Extract the (X, Y) coordinate from the center of the cell holding the provided text.  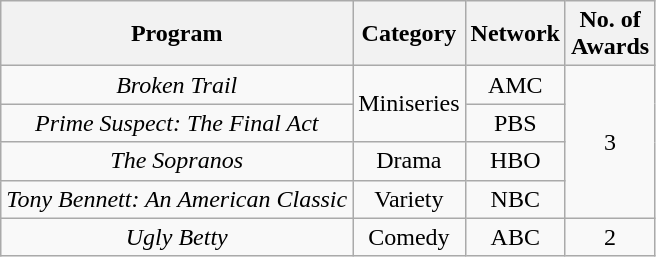
Drama (409, 161)
NBC (515, 199)
2 (610, 237)
The Sopranos (177, 161)
Program (177, 34)
Network (515, 34)
AMC (515, 85)
Tony Bennett: An American Classic (177, 199)
PBS (515, 123)
Prime Suspect: The Final Act (177, 123)
No. ofAwards (610, 34)
ABC (515, 237)
3 (610, 142)
Comedy (409, 237)
Broken Trail (177, 85)
Ugly Betty (177, 237)
Category (409, 34)
HBO (515, 161)
Miniseries (409, 104)
Variety (409, 199)
